Provide the (X, Y) coordinate of the cell's center where the given text is located.  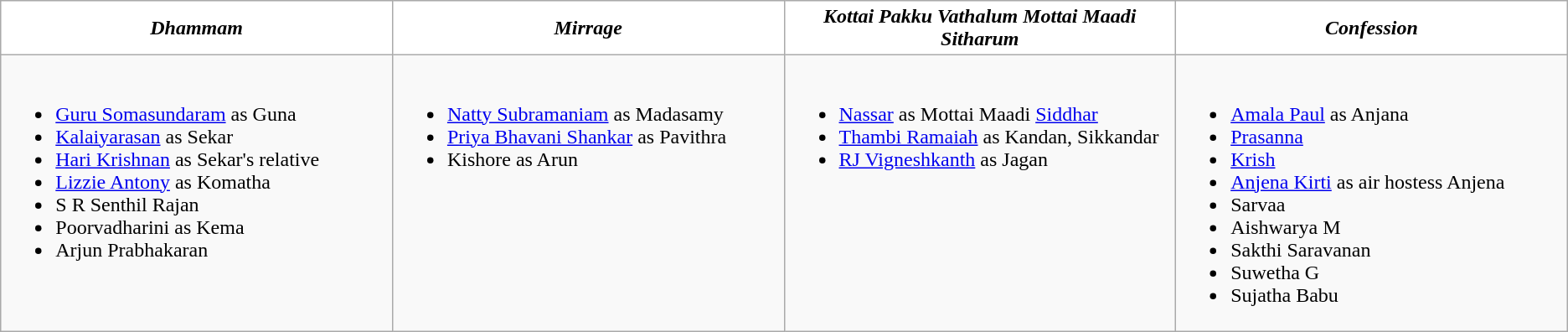
Amala Paul as AnjanaPrasannaKrishAnjena Kirti as air hostess AnjenaSarvaaAishwarya MSakthi SaravananSuwetha GSujatha Babu (1372, 193)
Confession (1372, 29)
Mirrage (588, 29)
Nassar as Mottai Maadi SiddharThambi Ramaiah as Kandan, SikkandarRJ Vigneshkanth as Jagan (980, 193)
Kottai Pakku Vathalum Mottai Maadi Sitharum (980, 29)
Dhammam (197, 29)
Natty Subramaniam as MadasamyPriya Bhavani Shankar as PavithraKishore as Arun (588, 193)
